Extract the [x, y] coordinate from the center of the cell holding the provided text.  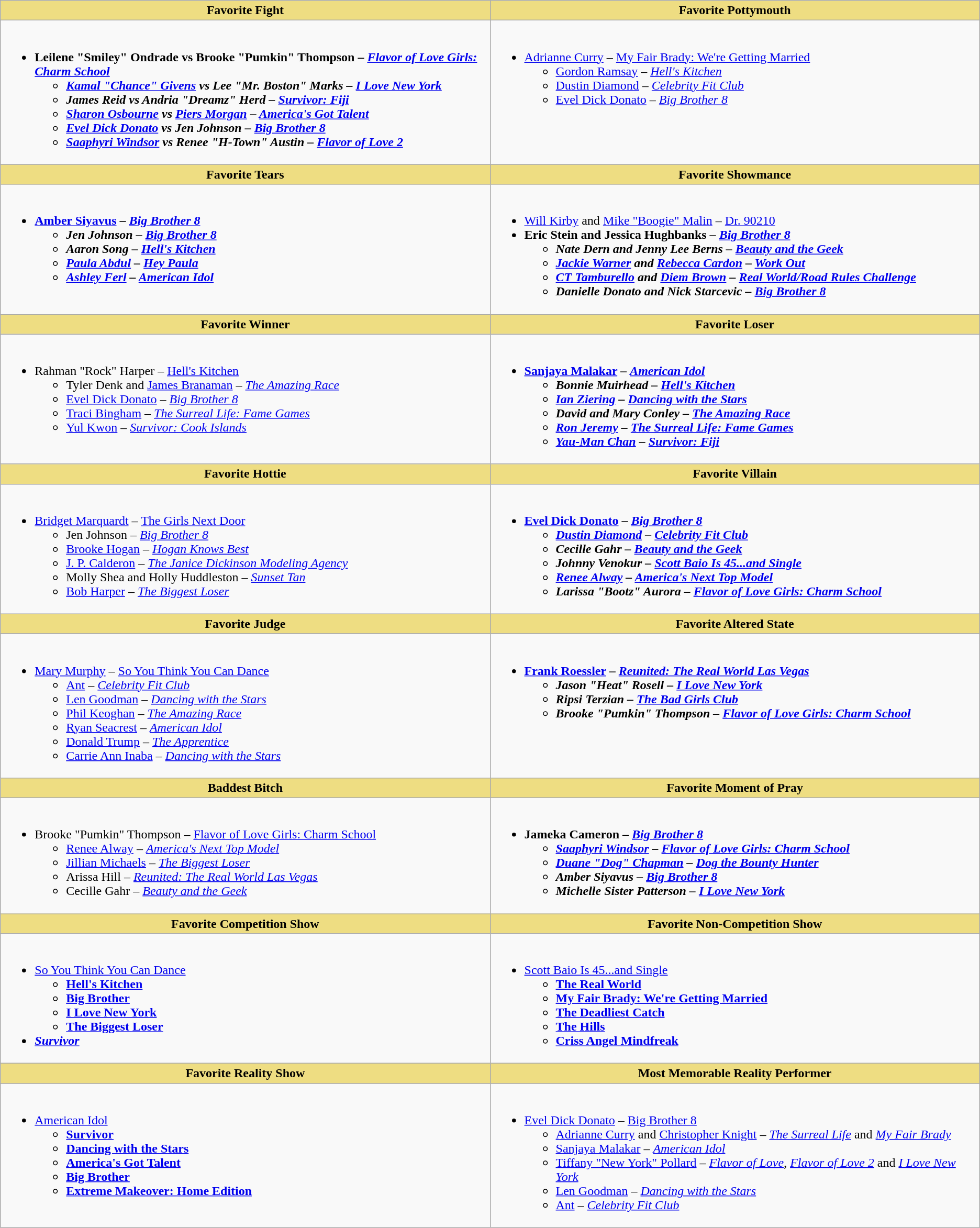
Amber Siyavus – Big Brother 8Jen Johnson – Big Brother 8Aaron Song – Hell's KitchenPaula Abdul – Hey PaulaAshley Ferl – American Idol [245, 249]
Scott Baio Is 45...and SingleThe Real WorldMy Fair Brady: We're Getting MarriedThe Deadliest CatchThe HillsCriss Angel Mindfreak [735, 999]
Baddest Bitch [245, 788]
American IdolSurvivorDancing with the StarsAmerica's Got TalentBig BrotherExtreme Makeover: Home Edition [245, 1155]
Favorite Non-Competition Show [735, 923]
Favorite Fight [245, 10]
Favorite Pottymouth [735, 10]
So You Think You Can DanceHell's KitchenBig BrotherI Love New YorkThe Biggest LoserSurvivor [245, 999]
Favorite Moment of Pray [735, 788]
Favorite Judge [245, 624]
Favorite Reality Show [245, 1074]
Favorite Altered State [735, 624]
Most Memorable Reality Performer [735, 1074]
Favorite Villain [735, 474]
Favorite Competition Show [245, 923]
Favorite Showmance [735, 174]
Favorite Hottie [245, 474]
Favorite Tears [245, 174]
Favorite Loser [735, 324]
Favorite Winner [245, 324]
